Return [X, Y] of the center of cell containing provided text 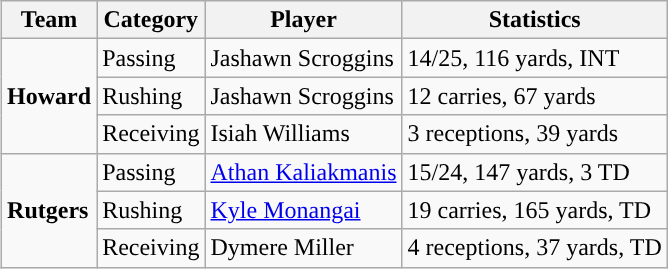
Isiah Williams [304, 134]
Statistics [534, 20]
3 receptions, 39 yards [534, 134]
4 receptions, 37 yards, TD [534, 248]
Rutgers [50, 210]
12 carries, 67 yards [534, 96]
19 carries, 165 yards, TD [534, 210]
Player [304, 20]
Howard [50, 96]
Category [151, 20]
Team [50, 20]
15/24, 147 yards, 3 TD [534, 172]
14/25, 116 yards, INT [534, 58]
Kyle Monangai [304, 210]
Athan Kaliakmanis [304, 172]
Dymere Miller [304, 248]
